Find where the given text appears and provide that cell's center as [x, y] coordinate. 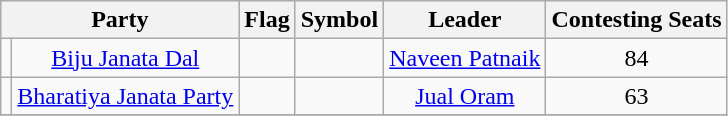
Party [120, 20]
63 [636, 96]
Symbol [339, 20]
Jual Oram [465, 96]
Leader [465, 20]
Bharatiya Janata Party [126, 96]
Biju Janata Dal [126, 58]
84 [636, 58]
Flag [267, 20]
Contesting Seats [636, 20]
Naveen Patnaik [465, 58]
